Capture the cell that displays the provided text and extract its [X, Y] central coordinate. 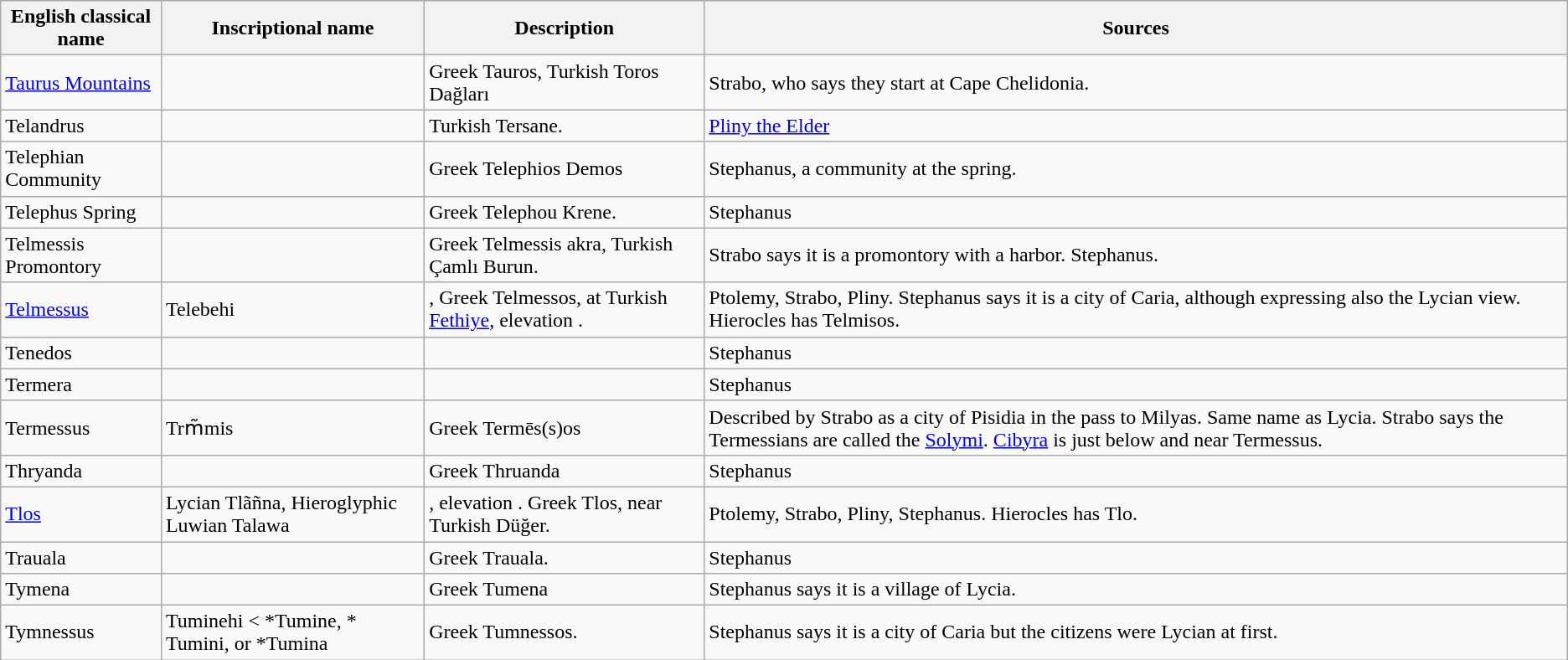
Termessus [81, 427]
Strabo, who says they start at Cape Chelidonia. [1136, 82]
Greek Telephios Demos [565, 169]
Tymnessus [81, 633]
Sources [1136, 28]
Greek Trauala. [565, 557]
Telmessus [81, 310]
Inscriptional name [292, 28]
Lycian Tlãñna, Hieroglyphic Luwian Talawa [292, 514]
Termera [81, 384]
Telandrus [81, 126]
Stephanus says it is a village of Lycia. [1136, 590]
English classical name [81, 28]
Greek Tauros, Turkish Toros Dağları [565, 82]
Pliny the Elder [1136, 126]
Trauala [81, 557]
Greek Termēs(s)os [565, 427]
Ptolemy, Strabo, Pliny. Stephanus says it is a city of Caria, although expressing also the Lycian view. Hierocles has Telmisos. [1136, 310]
Greek Telmessis akra, Turkish Çamlı Burun. [565, 255]
Greek Tumena [565, 590]
Stephanus says it is a city of Caria but the citizens were Lycian at first. [1136, 633]
Thryanda [81, 471]
Greek Tumnessos. [565, 633]
Greek Thruanda [565, 471]
Ptolemy, Strabo, Pliny, Stephanus. Hierocles has Tlo. [1136, 514]
Tuminehi < *Tumine, * Tumini, or *Tumina [292, 633]
Strabo says it is a promontory with a harbor. Stephanus. [1136, 255]
, Greek Telmessos, at Turkish Fethiye, elevation . [565, 310]
Greek Telephou Krene. [565, 212]
Tymena [81, 590]
Telebehi [292, 310]
Turkish Tersane. [565, 126]
Tenedos [81, 353]
, elevation . Greek Tlos, near Turkish Düğer. [565, 514]
Description [565, 28]
Taurus Mountains [81, 82]
Telephus Spring [81, 212]
Trm̃mis [292, 427]
Stephanus, a community at the spring. [1136, 169]
Telephian Community [81, 169]
Tlos [81, 514]
Telmessis Promontory [81, 255]
